Identify which cell holds the provided text, then report its [x, y] central coordinate. 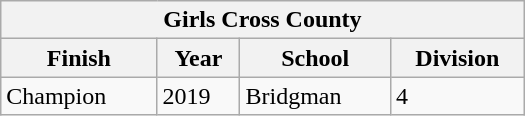
Champion [79, 96]
Year [198, 58]
School [316, 58]
4 [457, 96]
Finish [79, 58]
Division [457, 58]
Bridgman [316, 96]
Girls Cross County [263, 20]
2019 [198, 96]
